From the cell containing the given text, extract its center point as (X, Y) coordinate. 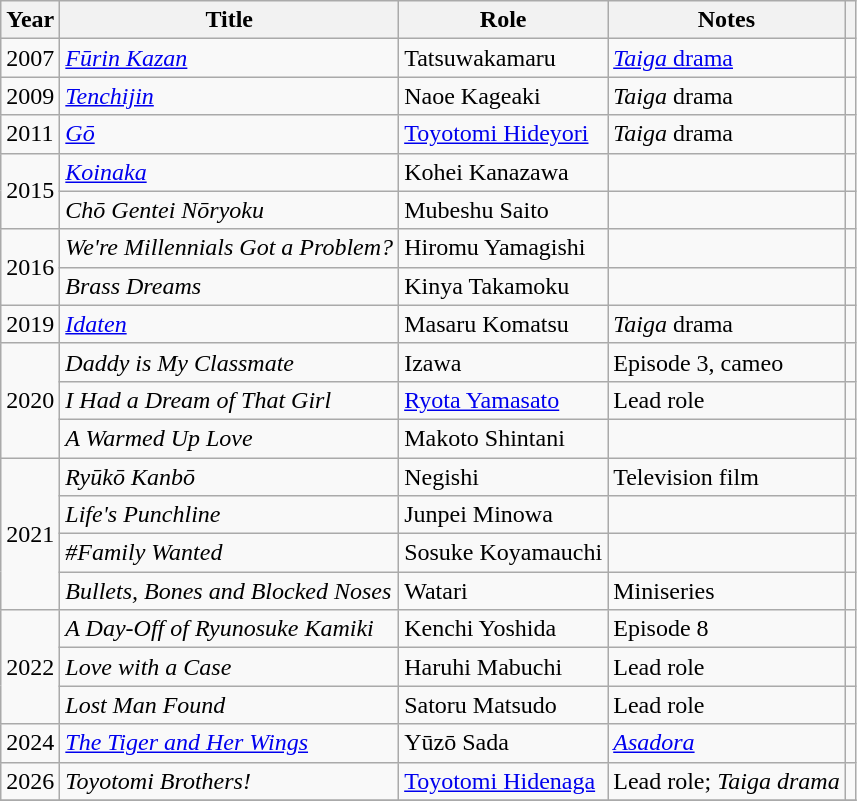
A Warmed Up Love (230, 438)
Role (504, 20)
2019 (30, 324)
Brass Dreams (230, 286)
Mubeshu Saito (504, 210)
Toyotomi Brothers! (230, 781)
Tatsuwakamaru (504, 58)
2015 (30, 191)
The Tiger and Her Wings (230, 743)
A Day-Off of Ryunosuke Kamiki (230, 629)
2021 (30, 534)
Lost Man Found (230, 705)
Masaru Komatsu (504, 324)
2009 (30, 96)
Junpei Minowa (504, 515)
Miniseries (726, 591)
Yūzō Sada (504, 743)
Kenchi Yoshida (504, 629)
Makoto Shintani (504, 438)
Television film (726, 477)
2020 (30, 400)
Bullets, Bones and Blocked Noses (230, 591)
Hiromu Yamagishi (504, 248)
Episode 3, cameo (726, 362)
Daddy is My Classmate (230, 362)
2022 (30, 667)
Gō (230, 134)
Notes (726, 20)
Kohei Kanazawa (504, 172)
Watari (504, 591)
Episode 8 (726, 629)
We're Millennials Got a Problem? (230, 248)
Love with a Case (230, 667)
2026 (30, 781)
Chō Gentei Nōryoku (230, 210)
2024 (30, 743)
Naoe Kageaki (504, 96)
Satoru Matsudo (504, 705)
Koinaka (230, 172)
I Had a Dream of That Girl (230, 400)
Negishi (504, 477)
Idaten (230, 324)
Ryota Yamasato (504, 400)
#Family Wanted (230, 553)
Toyotomi Hidenaga (504, 781)
Ryūkō Kanbō (230, 477)
Toyotomi Hideyori (504, 134)
2011 (30, 134)
Asadora (726, 743)
Lead role; Taiga drama (726, 781)
Kinya Takamoku (504, 286)
Title (230, 20)
2007 (30, 58)
Tenchijin (230, 96)
2016 (30, 267)
Year (30, 20)
Life's Punchline (230, 515)
Fūrin Kazan (230, 58)
Izawa (504, 362)
Sosuke Koyamauchi (504, 553)
Haruhi Mabuchi (504, 667)
